Return the [X, Y] coordinate for the center point of the cell that contains the specified text.  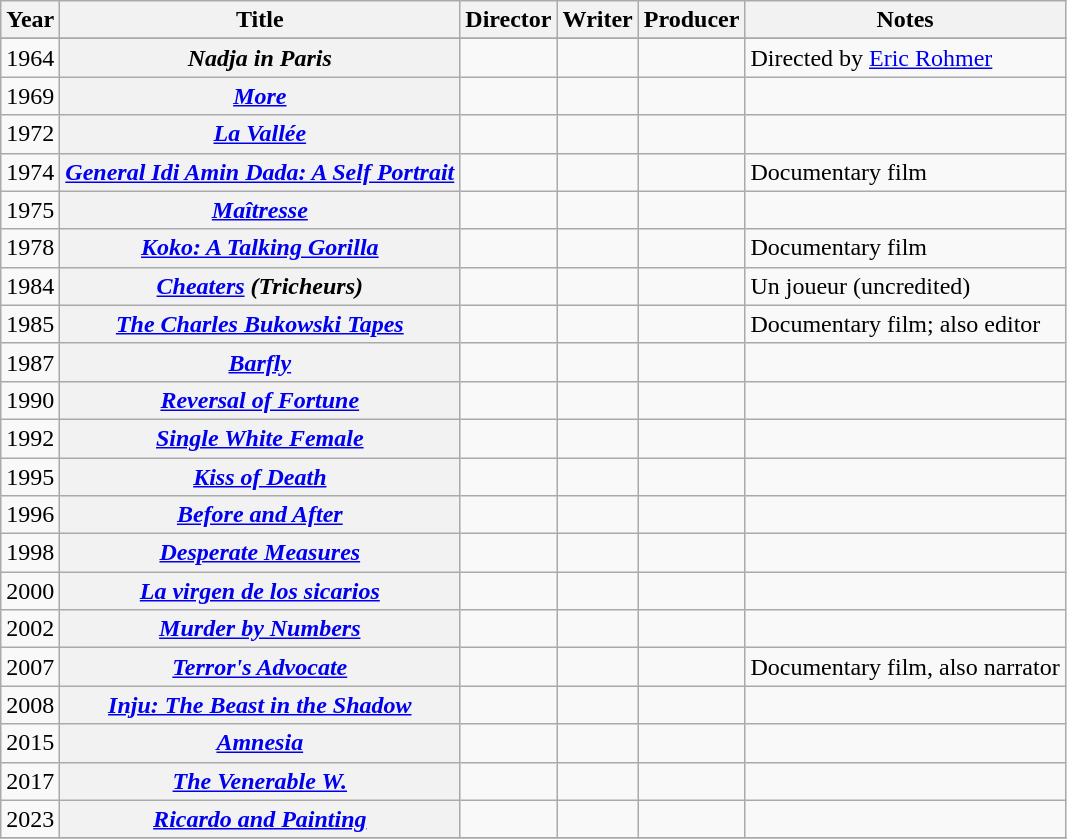
Kiss of Death [260, 477]
The Venerable W. [260, 781]
1975 [30, 210]
Desperate Measures [260, 553]
Before and After [260, 515]
Reversal of Fortune [260, 400]
1996 [30, 515]
1985 [30, 324]
Documentary film, also narrator [905, 667]
2002 [30, 629]
La Vallée [260, 134]
Ricardo and Painting [260, 819]
Directed by Eric Rohmer [905, 58]
Cheaters (Tricheurs) [260, 286]
Writer [598, 20]
More [260, 96]
1987 [30, 362]
Notes [905, 20]
Documentary film; also editor [905, 324]
Single White Female [260, 438]
The Charles Bukowski Tapes [260, 324]
La virgen de los sicarios [260, 591]
Inju: The Beast in the Shadow [260, 705]
1992 [30, 438]
Nadja in Paris [260, 58]
1984 [30, 286]
Terror's Advocate [260, 667]
2007 [30, 667]
2015 [30, 743]
Maîtresse [260, 210]
Producer [692, 20]
1990 [30, 400]
Year [30, 20]
Director [508, 20]
Barfly [260, 362]
Murder by Numbers [260, 629]
1964 [30, 58]
General Idi Amin Dada: A Self Portrait [260, 172]
1974 [30, 172]
Amnesia [260, 743]
1995 [30, 477]
1972 [30, 134]
Koko: A Talking Gorilla [260, 248]
2017 [30, 781]
2023 [30, 819]
1978 [30, 248]
1998 [30, 553]
Title [260, 20]
Un joueur (uncredited) [905, 286]
2008 [30, 705]
2000 [30, 591]
1969 [30, 96]
